Output the [x, y] coordinate of the center of the cell containing the given text.  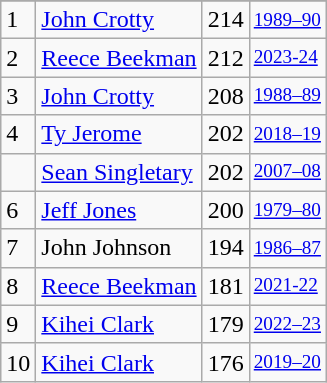
10 [18, 362]
176 [226, 362]
Sean Singletary [119, 172]
3 [18, 96]
7 [18, 248]
John Johnson [119, 248]
2007–08 [287, 172]
200 [226, 210]
194 [226, 248]
2022–23 [287, 324]
208 [226, 96]
2019–20 [287, 362]
Jeff Jones [119, 210]
6 [18, 210]
2 [18, 58]
179 [226, 324]
1989–90 [287, 20]
2018–19 [287, 134]
212 [226, 58]
Ty Jerome [119, 134]
214 [226, 20]
4 [18, 134]
1 [18, 20]
1979–80 [287, 210]
8 [18, 286]
1988–89 [287, 96]
9 [18, 324]
2021-22 [287, 286]
1986–87 [287, 248]
2023-24 [287, 58]
181 [226, 286]
